Locate the cell with the specified text and output its [X, Y] center coordinate. 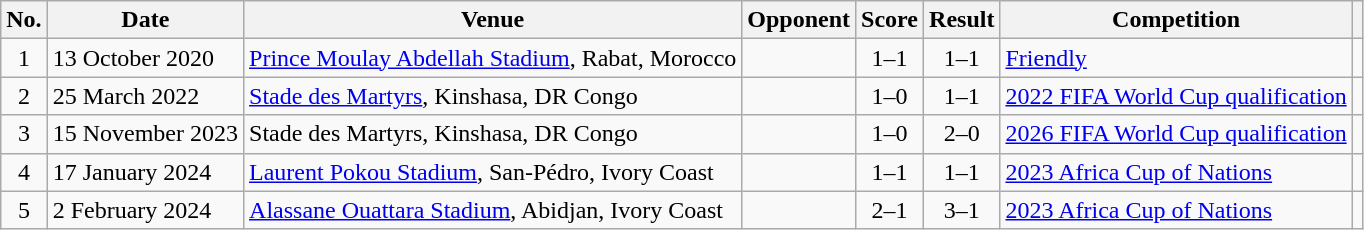
13 October 2020 [145, 58]
2 February 2024 [145, 210]
2–0 [962, 134]
2026 FIFA World Cup qualification [1176, 134]
Opponent [799, 20]
Venue [493, 20]
Laurent Pokou Stadium, San-Pédro, Ivory Coast [493, 172]
Friendly [1176, 58]
Score [890, 20]
2022 FIFA World Cup qualification [1176, 96]
15 November 2023 [145, 134]
5 [24, 210]
Alassane Ouattara Stadium, Abidjan, Ivory Coast [493, 210]
Date [145, 20]
4 [24, 172]
2 [24, 96]
No. [24, 20]
Prince Moulay Abdellah Stadium, Rabat, Morocco [493, 58]
3 [24, 134]
17 January 2024 [145, 172]
Result [962, 20]
2–1 [890, 210]
3–1 [962, 210]
Competition [1176, 20]
25 March 2022 [145, 96]
1 [24, 58]
